Detect which cell encompasses the target text, then output its [X, Y] center coordinate. 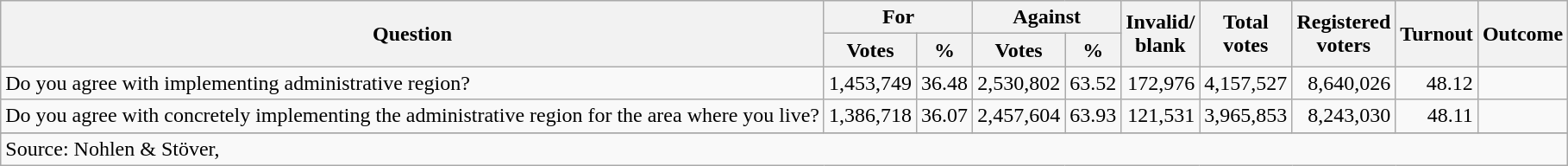
Question [412, 34]
1,386,718 [869, 116]
48.12 [1437, 83]
48.11 [1437, 116]
2,530,802 [1019, 83]
3,965,853 [1245, 116]
Do you agree with concretely implementing the administrative region for the area where you live? [412, 116]
36.07 [945, 116]
8,243,030 [1344, 116]
63.52 [1094, 83]
172,976 [1161, 83]
Registeredvoters [1344, 34]
Invalid/blank [1161, 34]
For [898, 17]
36.48 [945, 83]
63.93 [1094, 116]
Source: Nohlen & Stöver, [785, 149]
Turnout [1437, 34]
Against [1047, 17]
1,453,749 [869, 83]
121,531 [1161, 116]
Totalvotes [1245, 34]
8,640,026 [1344, 83]
2,457,604 [1019, 116]
Outcome [1522, 34]
4,157,527 [1245, 83]
Do you agree with implementing administrative region? [412, 83]
